For the text-containing cell, return its midpoint in (x, y) coordinate format. 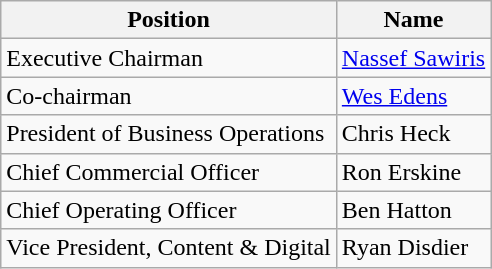
Name (413, 20)
Chief Operating Officer (169, 210)
Wes Edens (413, 96)
Ron Erskine (413, 172)
Executive Chairman (169, 58)
Co-chairman (169, 96)
Ben Hatton (413, 210)
Ryan Disdier (413, 248)
Position (169, 20)
Chief Commercial Officer (169, 172)
President of Business Operations (169, 134)
Vice President, Content & Digital (169, 248)
Nassef Sawiris (413, 58)
Chris Heck (413, 134)
